Return (X, Y) of the center of cell containing provided text 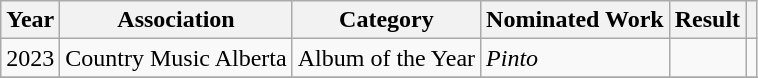
Result (707, 20)
Pinto (576, 58)
2023 (30, 58)
Country Music Alberta (176, 58)
Album of the Year (386, 58)
Association (176, 20)
Category (386, 20)
Nominated Work (576, 20)
Year (30, 20)
